Provide the (X, Y) coordinate of the cell's center where the given text is located.  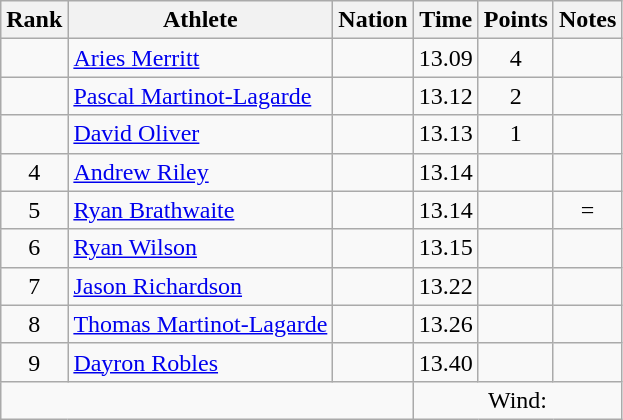
8 (34, 324)
5 (34, 210)
Jason Richardson (200, 286)
= (587, 210)
Dayron Robles (200, 362)
1 (516, 134)
7 (34, 286)
Athlete (200, 20)
13.40 (446, 362)
6 (34, 248)
13.15 (446, 248)
2 (516, 96)
13.12 (446, 96)
David Oliver (200, 134)
Pascal Martinot-Lagarde (200, 96)
Ryan Brathwaite (200, 210)
13.09 (446, 58)
13.13 (446, 134)
Wind: (518, 400)
13.22 (446, 286)
9 (34, 362)
Thomas Martinot-Lagarde (200, 324)
13.26 (446, 324)
Andrew Riley (200, 172)
Ryan Wilson (200, 248)
Aries Merritt (200, 58)
Points (516, 20)
Notes (587, 20)
Nation (373, 20)
Time (446, 20)
Rank (34, 20)
